Return (X, Y) of the center of cell containing provided text 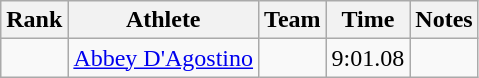
Notes (444, 20)
Athlete (164, 20)
Abbey D'Agostino (164, 58)
Rank (34, 20)
Team (293, 20)
9:01.08 (368, 58)
Time (368, 20)
